From the cell containing the given text, extract its center point as [X, Y] coordinate. 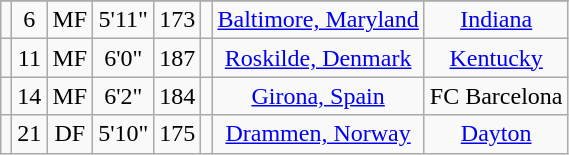
5'10" [124, 134]
Indiana [496, 20]
Dayton [496, 134]
21 [30, 134]
5'11" [124, 20]
14 [30, 96]
FC Barcelona [496, 96]
11 [30, 58]
6'0" [124, 58]
173 [178, 20]
Roskilde, Denmark [318, 58]
6'2" [124, 96]
187 [178, 58]
Drammen, Norway [318, 134]
175 [178, 134]
Kentucky [496, 58]
Baltimore, Maryland [318, 20]
Girona, Spain [318, 96]
6 [30, 20]
184 [178, 96]
DF [70, 134]
